Identify which cell holds the provided text, then report its (x, y) central coordinate. 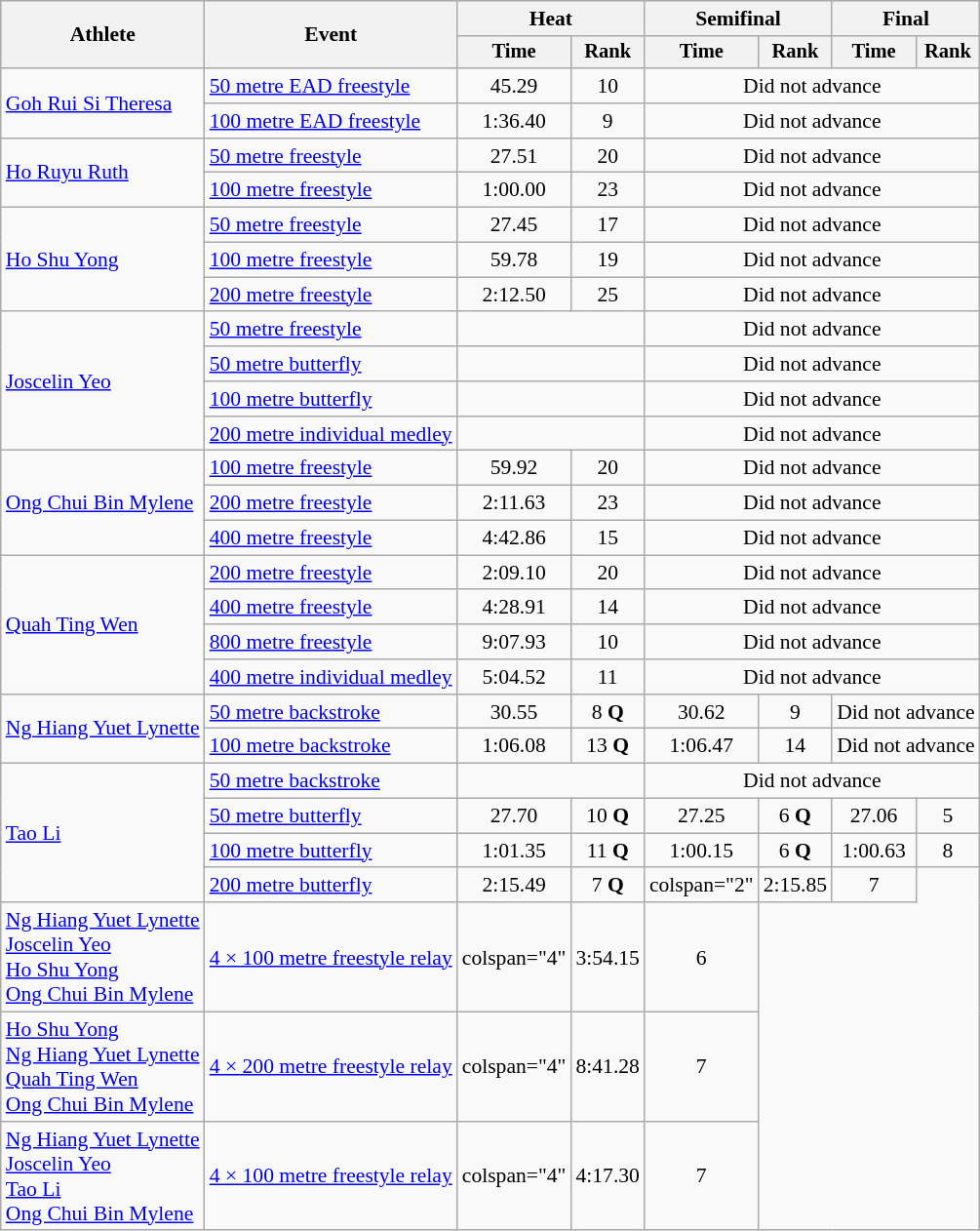
27.45 (515, 225)
1:06.08 (515, 746)
4:42.86 (515, 538)
27.25 (702, 816)
Athlete (103, 35)
800 metre freestyle (332, 642)
5:04.52 (515, 677)
8:41.28 (607, 1067)
27.51 (515, 156)
Quah Ting Wen (103, 624)
27.06 (874, 816)
Ho Shu YongNg Hiang Yuet LynetteQuah Ting WenOng Chui Bin Mylene (103, 1067)
colspan="2" (702, 886)
2:12.50 (515, 295)
30.55 (515, 712)
2:15.85 (796, 886)
15 (607, 538)
10 Q (607, 816)
2:09.10 (515, 573)
Event (332, 35)
1:00.63 (874, 851)
400 metre individual medley (332, 677)
8 Q (607, 712)
Joscelin Yeo (103, 381)
Final (906, 19)
25 (607, 295)
50 metre EAD freestyle (332, 86)
17 (607, 225)
Ho Shu Yong (103, 259)
1:06.47 (702, 746)
Heat (551, 19)
2:15.49 (515, 886)
1:01.35 (515, 851)
59.78 (515, 260)
27.70 (515, 816)
3:54.15 (607, 957)
4:17.30 (607, 1176)
Ng Hiang Yuet LynetteJoscelin YeoTao LiOng Chui Bin Mylene (103, 1176)
5 (948, 816)
1:00.15 (702, 851)
59.92 (515, 468)
Ng Hiang Yuet Lynette (103, 730)
Tao Li (103, 833)
9:07.93 (515, 642)
8 (948, 851)
4 × 200 metre freestyle relay (332, 1067)
Semifinal (738, 19)
11 (607, 677)
100 metre backstroke (332, 746)
1:36.40 (515, 121)
200 metre butterfly (332, 886)
13 Q (607, 746)
6 (702, 957)
11 Q (607, 851)
Ho Ruyu Ruth (103, 174)
2:11.63 (515, 503)
19 (607, 260)
7 Q (607, 886)
30.62 (702, 712)
100 metre EAD freestyle (332, 121)
Goh Rui Si Theresa (103, 103)
4:28.91 (515, 608)
Ong Chui Bin Mylene (103, 503)
1:00.00 (515, 190)
Ng Hiang Yuet LynetteJoscelin YeoHo Shu YongOng Chui Bin Mylene (103, 957)
200 metre individual medley (332, 434)
45.29 (515, 86)
